Return the [x, y] coordinate for the center point of the cell that contains the specified text.  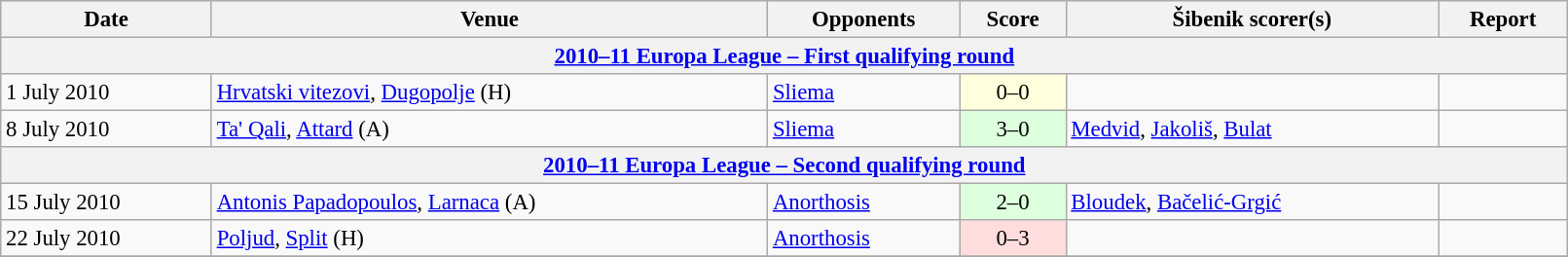
Bloudek, Bačelić-Grgić [1252, 202]
2010–11 Europa League – First qualifying round [784, 56]
Score [1012, 19]
1 July 2010 [107, 92]
Šibenik scorer(s) [1252, 19]
Antonis Papadopoulos, Larnaca (A) [489, 202]
22 July 2010 [107, 239]
0–0 [1012, 92]
Ta' Qali, Attard (A) [489, 129]
Medvid, Jakoliš, Bulat [1252, 129]
Opponents [864, 19]
3–0 [1012, 129]
Poljud, Split (H) [489, 239]
2–0 [1012, 202]
2010–11 Europa League – Second qualifying round [784, 165]
0–3 [1012, 239]
Report [1503, 19]
Hrvatski vitezovi, Dugopolje (H) [489, 92]
Venue [489, 19]
Date [107, 19]
15 July 2010 [107, 202]
8 July 2010 [107, 129]
